Scan for the cell matching the given text and deliver its [X, Y] coordinate at center. 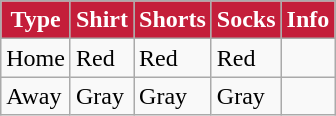
Type [36, 20]
Away [36, 96]
Socks [246, 20]
Shorts [173, 20]
Shirt [102, 20]
Info [308, 20]
Home [36, 58]
